Search for the cell housing the specified text and yield its (x, y) center coordinate. 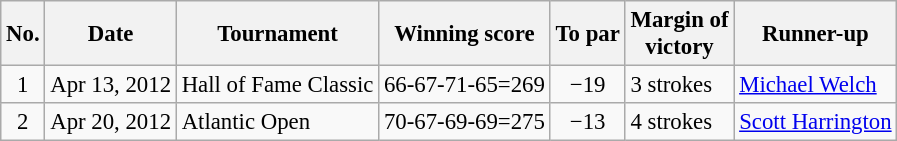
66-67-71-65=269 (465, 85)
Apr 20, 2012 (110, 122)
70-67-69-69=275 (465, 122)
Winning score (465, 34)
To par (588, 34)
3 strokes (680, 85)
−13 (588, 122)
4 strokes (680, 122)
2 (23, 122)
Apr 13, 2012 (110, 85)
Atlantic Open (277, 122)
Michael Welch (816, 85)
No. (23, 34)
Tournament (277, 34)
1 (23, 85)
Hall of Fame Classic (277, 85)
Date (110, 34)
Runner-up (816, 34)
Margin ofvictory (680, 34)
Scott Harrington (816, 122)
−19 (588, 85)
